Pinpoint the cell where the given text exists, returning its [x, y] midpoint coordinate. 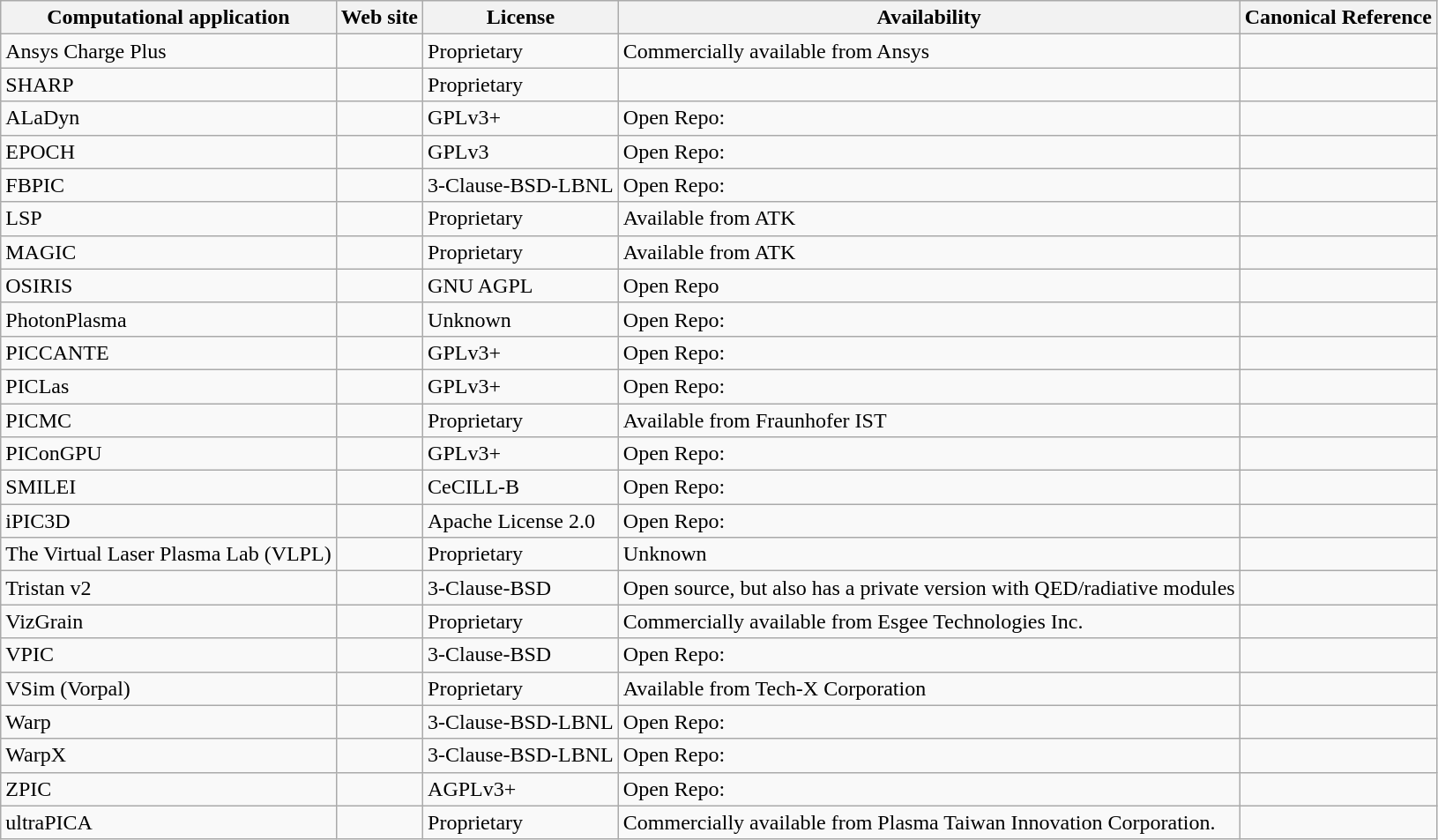
Web site [379, 18]
OSIRIS [168, 286]
Computational application [168, 18]
VSim (Vorpal) [168, 688]
PICLas [168, 386]
PICMC [168, 420]
PICCANTE [168, 353]
ALaDyn [168, 118]
Available from Fraunhofer IST [929, 420]
SMILEI [168, 487]
iPIC3D [168, 521]
Apache License 2.0 [521, 521]
SHARP [168, 85]
FBPIC [168, 185]
The Virtual Laser Plasma Lab (VLPL) [168, 554]
VPIC [168, 655]
Ansys Charge Plus [168, 51]
WarpX [168, 755]
Tristan v2 [168, 588]
Warp [168, 722]
MAGIC [168, 252]
Open source, but also has a private version with QED/radiative modules [929, 588]
PhotonPlasma [168, 319]
Open Repo [929, 286]
PIConGPU [168, 454]
Availability [929, 18]
AGPLv3+ [521, 789]
VizGrain [168, 621]
Commercially available from Esgee Technologies Inc. [929, 621]
Commercially available from Ansys [929, 51]
Commercially available from Plasma Taiwan Innovation Corporation. [929, 822]
GNU AGPL [521, 286]
Canonical Reference [1338, 18]
CeCILL-B [521, 487]
ultraPICA [168, 822]
Available from Tech-X Corporation [929, 688]
LSP [168, 219]
License [521, 18]
GPLv3 [521, 152]
ZPIC [168, 789]
EPOCH [168, 152]
